Output the [X, Y] coordinate of the center of the cell containing the given text.  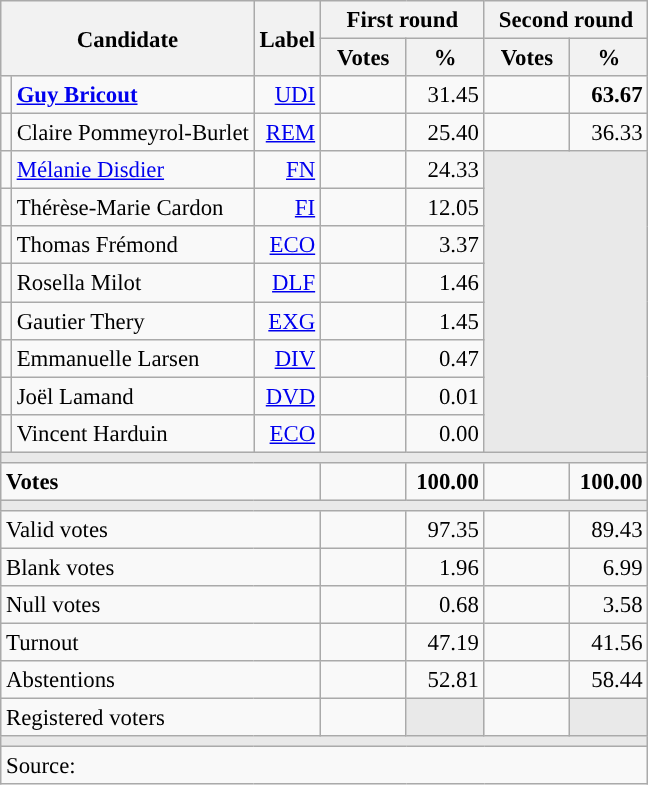
47.19 [445, 643]
Registered voters [161, 718]
Blank votes [161, 567]
Guy Bricout [132, 95]
Thomas Frémond [132, 245]
0.47 [445, 358]
97.35 [445, 530]
Gautier Thery [132, 321]
63.67 [609, 95]
0.00 [445, 433]
FI [287, 208]
24.33 [445, 170]
Rosella Milot [132, 283]
Valid votes [161, 530]
Null votes [161, 605]
Source: [324, 766]
Candidate [128, 38]
58.44 [609, 680]
Joël Lamand [132, 396]
36.33 [609, 133]
Vincent Harduin [132, 433]
3.58 [609, 605]
12.05 [445, 208]
6.99 [609, 567]
89.43 [609, 530]
UDI [287, 95]
52.81 [445, 680]
Mélanie Disdier [132, 170]
1.96 [445, 567]
1.45 [445, 321]
Thérèse-Marie Cardon [132, 208]
Label [287, 38]
REM [287, 133]
DIV [287, 358]
EXG [287, 321]
DLF [287, 283]
31.45 [445, 95]
41.56 [609, 643]
Claire Pommeyrol-Burlet [132, 133]
0.68 [445, 605]
1.46 [445, 283]
25.40 [445, 133]
First round [402, 20]
Second round [566, 20]
0.01 [445, 396]
FN [287, 170]
Turnout [161, 643]
Emmanuelle Larsen [132, 358]
3.37 [445, 245]
DVD [287, 396]
Abstentions [161, 680]
